From the cell containing the given text, extract its center point as [X, Y] coordinate. 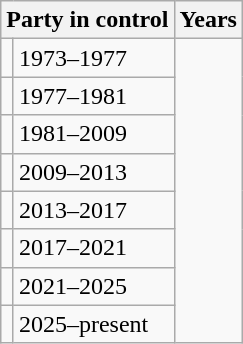
Party in control [88, 20]
2021–2025 [94, 286]
2009–2013 [94, 172]
2013–2017 [94, 210]
1981–2009 [94, 134]
2017–2021 [94, 248]
2025–present [94, 324]
Years [208, 20]
1973–1977 [94, 58]
1977–1981 [94, 96]
